Identify which cell holds the provided text, then report its [x, y] central coordinate. 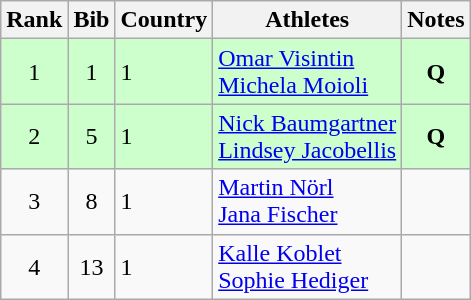
Omar VisintinMichela Moioli [308, 72]
Notes [436, 20]
4 [34, 266]
Rank [34, 20]
Martin NörlJana Fischer [308, 202]
Athletes [308, 20]
5 [92, 136]
13 [92, 266]
Country [164, 20]
Kalle KobletSophie Hediger [308, 266]
8 [92, 202]
Nick BaumgartnerLindsey Jacobellis [308, 136]
3 [34, 202]
2 [34, 136]
Bib [92, 20]
